Search for the cell housing the specified text and yield its (x, y) center coordinate. 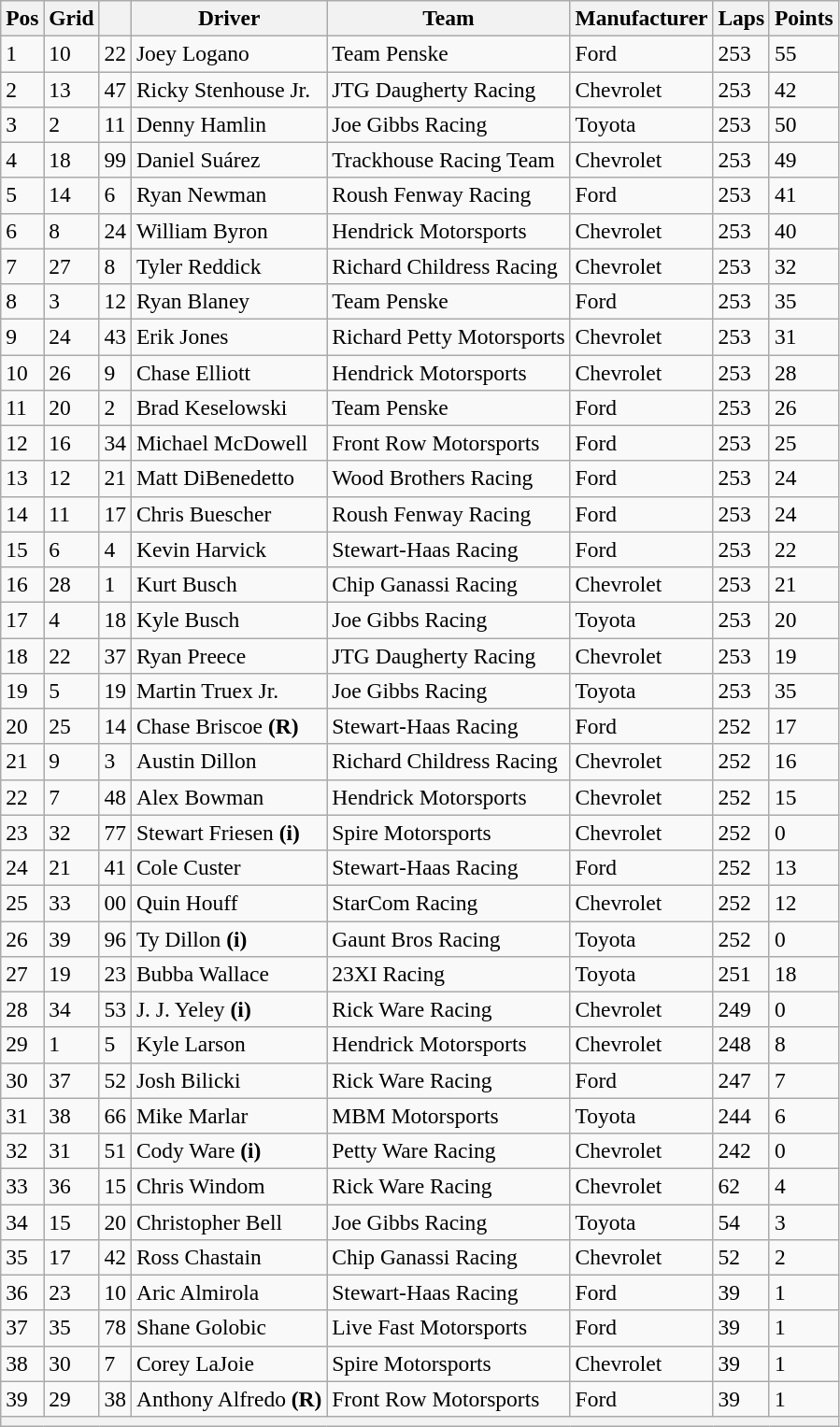
66 (115, 1116)
Martin Truex Jr. (228, 691)
51 (115, 1150)
Ty Dillon (i) (228, 938)
Pos (22, 18)
Shane Golobic (228, 1328)
Petty Ware Racing (448, 1150)
Ross Chastain (228, 1257)
23XI Racing (448, 974)
Bubba Wallace (228, 974)
55 (804, 53)
Richard Petty Motorsports (448, 336)
Michael McDowell (228, 443)
Ryan Blaney (228, 301)
62 (742, 1186)
Ryan Preece (228, 655)
Corey LaJoie (228, 1363)
99 (115, 160)
Alex Bowman (228, 797)
Points (804, 18)
William Byron (228, 231)
48 (115, 797)
Denny Hamlin (228, 124)
Manufacturer (641, 18)
Austin Dillon (228, 762)
Ryan Newman (228, 195)
40 (804, 231)
Josh Bilicki (228, 1080)
Daniel Suárez (228, 160)
Quin Houff (228, 903)
Anthony Alfredo (R) (228, 1399)
Erik Jones (228, 336)
Chase Briscoe (R) (228, 726)
249 (742, 1009)
77 (115, 833)
Chris Buescher (228, 514)
Brad Keselowski (228, 407)
251 (742, 974)
Cole Custer (228, 867)
Kevin Harvick (228, 549)
Chris Windom (228, 1186)
247 (742, 1080)
49 (804, 160)
96 (115, 938)
Laps (742, 18)
242 (742, 1150)
Kyle Busch (228, 620)
Driver (228, 18)
Live Fast Motorsports (448, 1328)
Mike Marlar (228, 1116)
47 (115, 89)
Tyler Reddick (228, 266)
54 (742, 1221)
Chase Elliott (228, 372)
MBM Motorsports (448, 1116)
Stewart Friesen (i) (228, 833)
Gaunt Bros Racing (448, 938)
50 (804, 124)
Cody Ware (i) (228, 1150)
43 (115, 336)
Christopher Bell (228, 1221)
248 (742, 1045)
Wood Brothers Racing (448, 478)
J. J. Yeley (i) (228, 1009)
Kyle Larson (228, 1045)
Trackhouse Racing Team (448, 160)
Aric Almirola (228, 1292)
Grid (71, 18)
Joey Logano (228, 53)
244 (742, 1116)
Kurt Busch (228, 584)
Team (448, 18)
78 (115, 1328)
Matt DiBenedetto (228, 478)
53 (115, 1009)
00 (115, 903)
StarCom Racing (448, 903)
Ricky Stenhouse Jr. (228, 89)
